Extract the [X, Y] coordinate from the center of the cell holding the provided text.  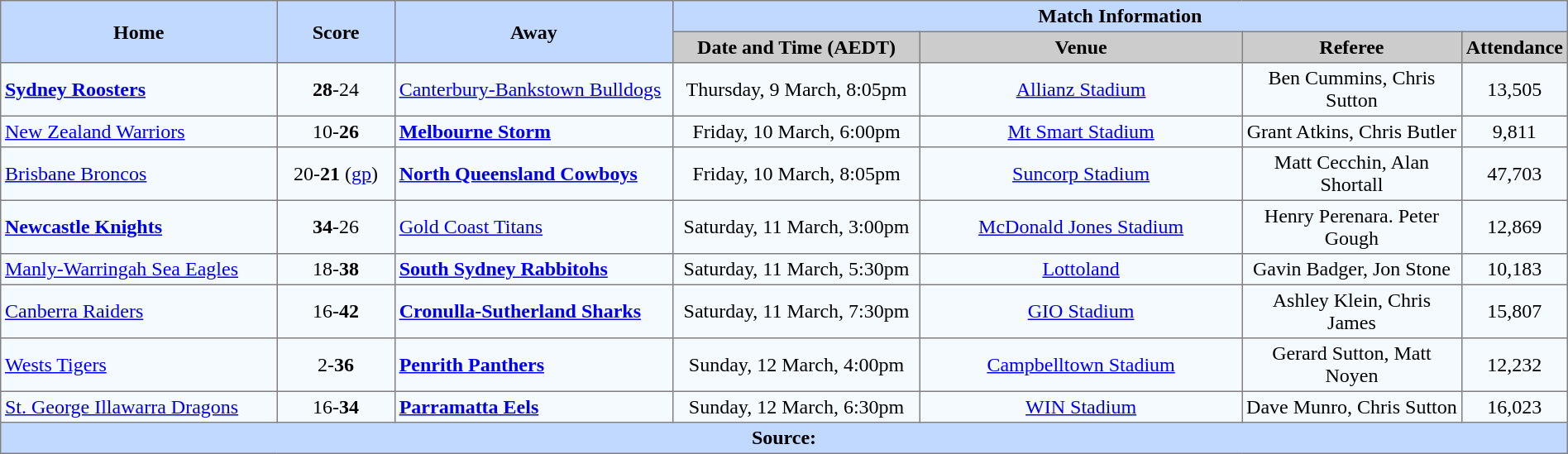
North Queensland Cowboys [533, 174]
Match Information [1120, 17]
Cronulla-Sutherland Sharks [533, 311]
Matt Cecchin, Alan Shortall [1352, 174]
12,232 [1514, 365]
Sunday, 12 March, 6:30pm [796, 407]
16-34 [336, 407]
Saturday, 11 March, 5:30pm [796, 270]
South Sydney Rabbitohs [533, 270]
Parramatta Eels [533, 407]
Mt Smart Stadium [1082, 131]
28-24 [336, 89]
Canterbury-Bankstown Bulldogs [533, 89]
Thursday, 9 March, 8:05pm [796, 89]
Campbelltown Stadium [1082, 365]
Saturday, 11 March, 3:00pm [796, 227]
10,183 [1514, 270]
Ben Cummins, Chris Sutton [1352, 89]
Allianz Stadium [1082, 89]
GIO Stadium [1082, 311]
Saturday, 11 March, 7:30pm [796, 311]
16-42 [336, 311]
Sunday, 12 March, 4:00pm [796, 365]
St. George Illawarra Dragons [139, 407]
20-21 (gp) [336, 174]
Home [139, 31]
Venue [1082, 47]
Friday, 10 March, 6:00pm [796, 131]
Date and Time (AEDT) [796, 47]
Friday, 10 March, 8:05pm [796, 174]
WIN Stadium [1082, 407]
Ashley Klein, Chris James [1352, 311]
Suncorp Stadium [1082, 174]
Away [533, 31]
Newcastle Knights [139, 227]
Gerard Sutton, Matt Noyen [1352, 365]
9,811 [1514, 131]
Grant Atkins, Chris Butler [1352, 131]
Sydney Roosters [139, 89]
Manly-Warringah Sea Eagles [139, 270]
34-26 [336, 227]
Melbourne Storm [533, 131]
12,869 [1514, 227]
Dave Munro, Chris Sutton [1352, 407]
New Zealand Warriors [139, 131]
Lottoland [1082, 270]
Wests Tigers [139, 365]
Score [336, 31]
Brisbane Broncos [139, 174]
Penrith Panthers [533, 365]
13,505 [1514, 89]
Gold Coast Titans [533, 227]
16,023 [1514, 407]
47,703 [1514, 174]
Source: [784, 438]
10-26 [336, 131]
Attendance [1514, 47]
Referee [1352, 47]
Gavin Badger, Jon Stone [1352, 270]
Canberra Raiders [139, 311]
McDonald Jones Stadium [1082, 227]
2-36 [336, 365]
Henry Perenara. Peter Gough [1352, 227]
18-38 [336, 270]
15,807 [1514, 311]
